From the cell containing the given text, extract its center point as [X, Y] coordinate. 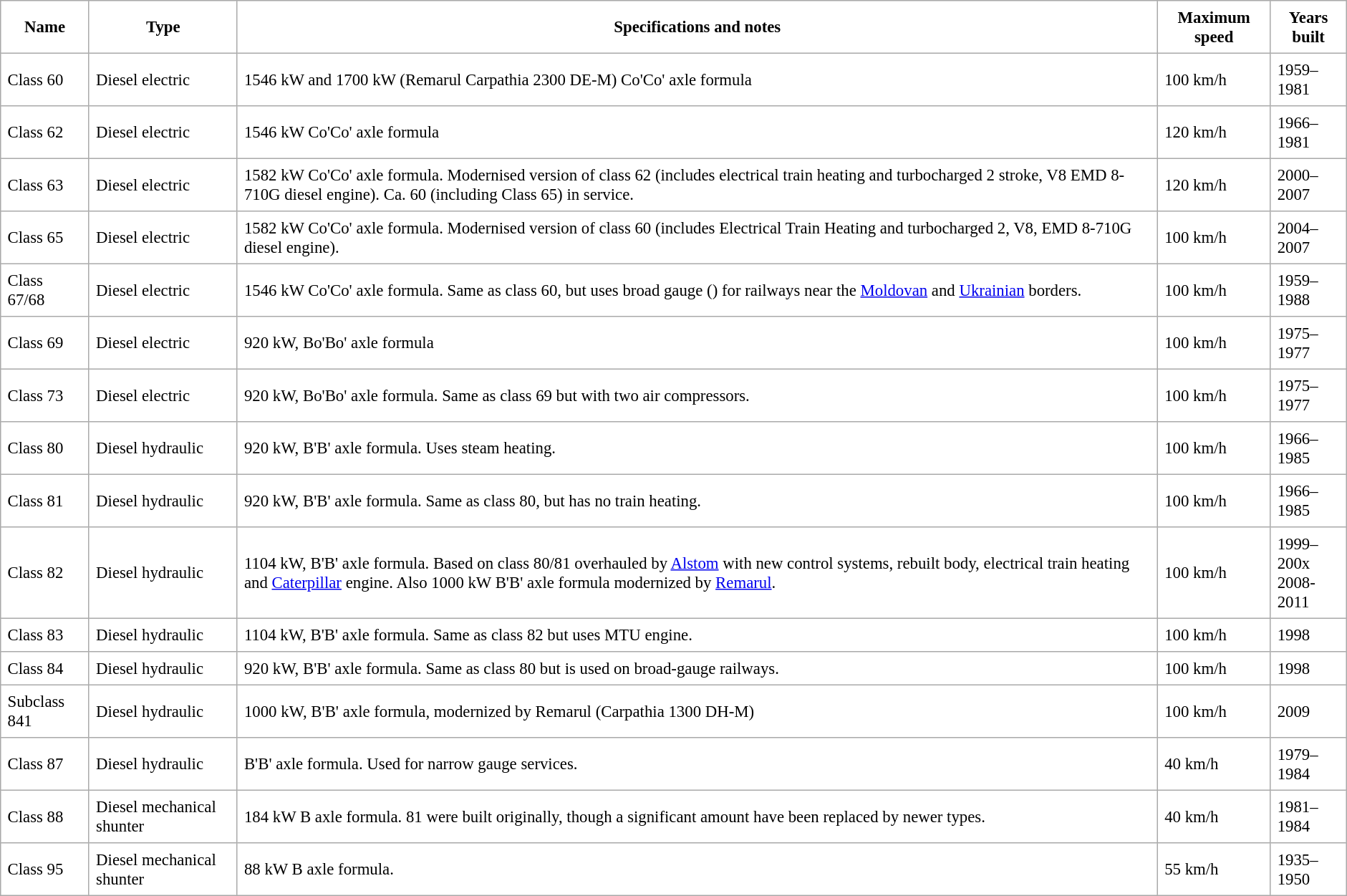
Specifications and notes [697, 27]
1959–1988 [1308, 290]
1959–1981 [1308, 80]
B'B' axle formula. Used for narrow gauge services. [697, 764]
920 kW, Bo'Bo' axle formula. Same as class 69 but with two air compressors. [697, 395]
1935–1950 [1308, 869]
1546 kW Co'Co' axle formula [697, 133]
1546 kW Co'Co' axle formula. Same as class 60, but uses broad gauge () for railways near the Moldovan and Ukrainian borders. [697, 290]
920 kW, Bo'Bo' axle formula [697, 343]
Class 87 [45, 764]
Class 95 [45, 869]
55 km/h [1214, 869]
2000–2007 [1308, 185]
1104 kW, B'B' axle formula. Same as class 82 but uses MTU engine. [697, 635]
Class 82 [45, 573]
2004–2007 [1308, 238]
Subclass 841 [45, 711]
Class 67/68 [45, 290]
1979–1984 [1308, 764]
Type [163, 27]
2009 [1308, 711]
Class 60 [45, 80]
Class 80 [45, 448]
88 kW B axle formula. [697, 869]
920 kW, B'B' axle formula. Same as class 80 but is used on broad-gauge railways. [697, 668]
1999–200x2008-2011 [1308, 573]
Class 81 [45, 501]
1981–1984 [1308, 816]
Years built [1308, 27]
184 kW B axle formula. 81 were built originally, though a significant amount have been replaced by newer types. [697, 816]
Class 88 [45, 816]
Class 73 [45, 395]
Class 84 [45, 668]
920 kW, B'B' axle formula. Uses steam heating. [697, 448]
920 kW, B'B' axle formula. Same as class 80, but has no train heating. [697, 501]
1966–1981 [1308, 133]
Maximum speed [1214, 27]
1000 kW, B'B' axle formula, modernized by Remarul (Carpathia 1300 DH-M) [697, 711]
1546 kW and 1700 kW (Remarul Carpathia 2300 DE-M) Co'Co' axle formula [697, 80]
1582 kW Co'Co' axle formula. Modernised version of class 60 (includes Electrical Train Heating and turbocharged 2, V8, EMD 8-710G diesel engine). [697, 238]
Class 69 [45, 343]
Class 62 [45, 133]
Class 65 [45, 238]
Class 83 [45, 635]
Name [45, 27]
Class 63 [45, 185]
